Extract the [X, Y] coordinate from the center of the cell holding the provided text.  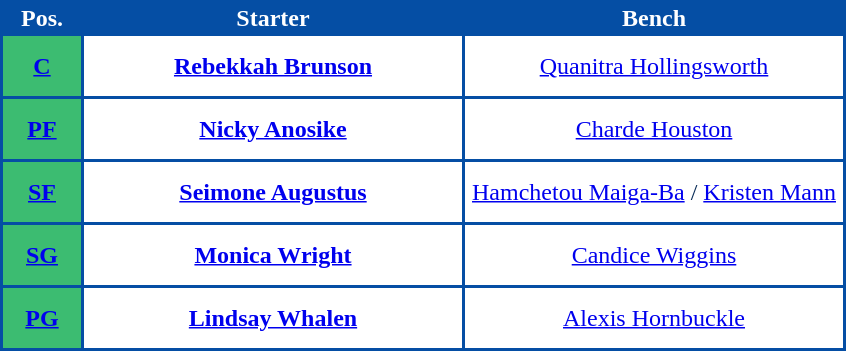
Seimone Augustus [273, 192]
Lindsay Whalen [273, 318]
Bench [654, 18]
SF [42, 192]
Hamchetou Maiga-Ba / Kristen Mann [654, 192]
PF [42, 129]
C [42, 66]
Quanitra Hollingsworth [654, 66]
Rebekkah Brunson [273, 66]
Alexis Hornbuckle [654, 318]
Monica Wright [273, 255]
Pos. [42, 18]
Nicky Anosike [273, 129]
PG [42, 318]
Starter [273, 18]
Charde Houston [654, 129]
Candice Wiggins [654, 255]
SG [42, 255]
